Search for the cell housing the specified text and yield its [X, Y] center coordinate. 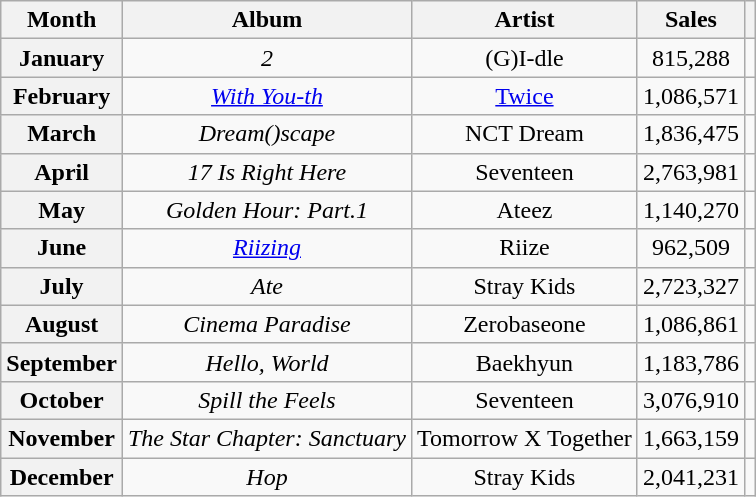
3,076,910 [690, 400]
2 [266, 58]
1,086,861 [690, 324]
May [62, 210]
Tomorrow X Together [525, 438]
The Star Chapter: Sanctuary [266, 438]
Month [62, 20]
Ate [266, 286]
962,509 [690, 248]
Golden Hour: Part.1 [266, 210]
Hello, World [266, 362]
Spill the Feels [266, 400]
Artist [525, 20]
(G)I-dle [525, 58]
2,723,327 [690, 286]
1,663,159 [690, 438]
Riize [525, 248]
Hop [266, 477]
December [62, 477]
With You-th [266, 96]
Riizing [266, 248]
1,183,786 [690, 362]
March [62, 134]
August [62, 324]
Zerobaseone [525, 324]
January [62, 58]
1,836,475 [690, 134]
November [62, 438]
Twice [525, 96]
September [62, 362]
July [62, 286]
February [62, 96]
October [62, 400]
2,041,231 [690, 477]
Cinema Paradise [266, 324]
1,086,571 [690, 96]
NCT Dream [525, 134]
Baekhyun [525, 362]
Album [266, 20]
June [62, 248]
April [62, 172]
815,288 [690, 58]
17 Is Right Here [266, 172]
2,763,981 [690, 172]
Ateez [525, 210]
Sales [690, 20]
Dream()scape [266, 134]
1,140,270 [690, 210]
